Scan for the cell matching the given text and deliver its (x, y) coordinate at center. 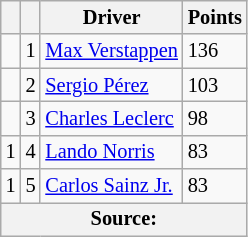
98 (215, 118)
2 (31, 85)
Points (215, 17)
4 (31, 152)
Lando Norris (111, 152)
Sergio Pérez (111, 85)
3 (31, 118)
103 (215, 85)
Source: (124, 219)
Charles Leclerc (111, 118)
5 (31, 186)
Carlos Sainz Jr. (111, 186)
Driver (111, 17)
Max Verstappen (111, 51)
136 (215, 51)
